For the text-containing cell, return its midpoint in (x, y) coordinate format. 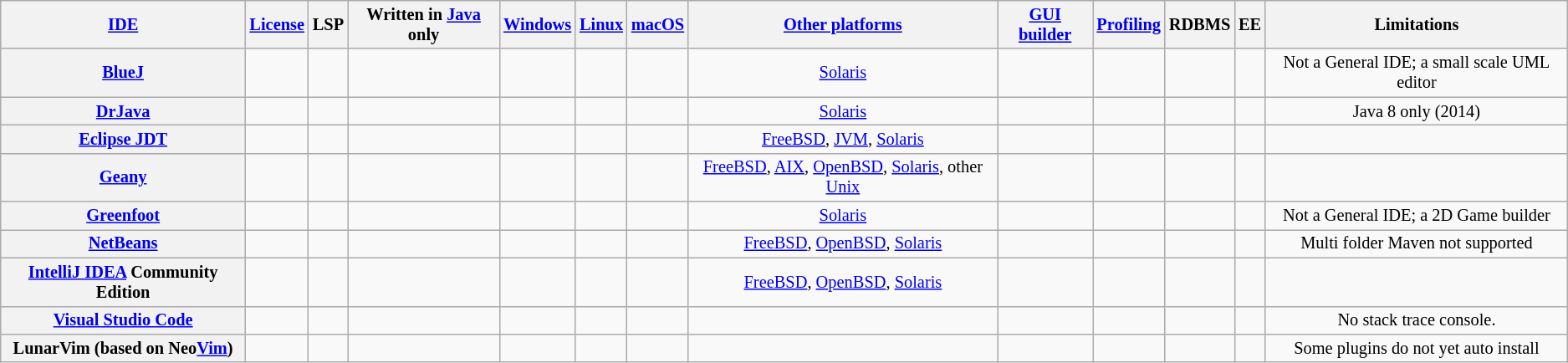
Multi folder Maven not supported (1417, 243)
Not a General IDE; a 2D Game builder (1417, 216)
License (278, 24)
Limitations (1417, 24)
Other platforms (843, 24)
Profiling (1129, 24)
Written in Java only (423, 24)
Visual Studio Code (124, 320)
Linux (601, 24)
macOS (657, 24)
DrJava (124, 111)
IntelliJ IDEA Community Edition (124, 282)
FreeBSD, AIX, OpenBSD, Solaris, other Unix (843, 177)
Greenfoot (124, 216)
RDBMS (1199, 24)
LunarVim (based on NeoVim) (124, 348)
LSP (328, 24)
Windows (537, 24)
Not a General IDE; a small scale UML editor (1417, 73)
No stack trace console. (1417, 320)
Geany (124, 177)
IDE (124, 24)
EE (1249, 24)
GUI builder (1045, 24)
Eclipse JDT (124, 139)
BlueJ (124, 73)
FreeBSD, JVM, Solaris (843, 139)
Java 8 only (2014) (1417, 111)
Some plugins do not yet auto install (1417, 348)
NetBeans (124, 243)
